Pinpoint the cell where the given text exists, returning its [x, y] midpoint coordinate. 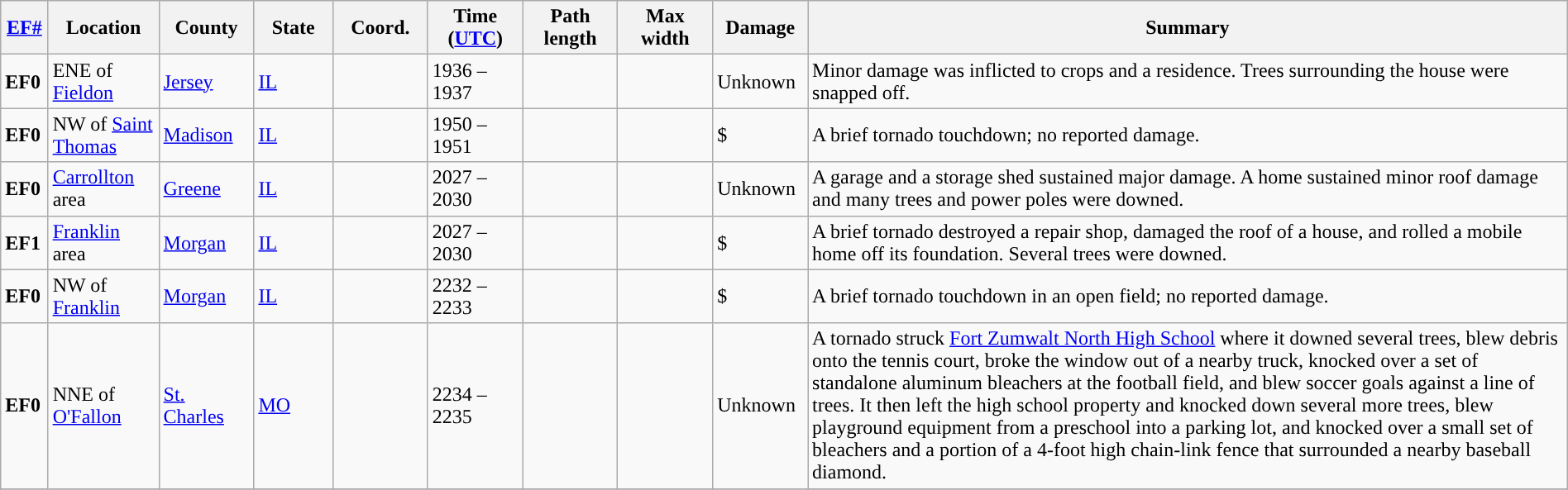
1950 – 1951 [475, 136]
NW of Franklin [103, 296]
ENE of Fieldon [103, 81]
St. Charles [207, 406]
A brief tornado destroyed a repair shop, damaged the roof of a house, and rolled a mobile home off its foundation. Several trees were downed. [1188, 243]
A brief tornado touchdown; no reported damage. [1188, 136]
MO [294, 406]
EF1 [25, 243]
Location [103, 28]
Path length [571, 28]
Jersey [207, 81]
Coord. [380, 28]
Madison [207, 136]
Greene [207, 188]
Minor damage was inflicted to crops and a residence. Trees surrounding the house were snapped off. [1188, 81]
Summary [1188, 28]
NW of Saint Thomas [103, 136]
2232 – 2233 [475, 296]
County [207, 28]
1936 – 1937 [475, 81]
A brief tornado touchdown in an open field; no reported damage. [1188, 296]
EF# [25, 28]
State [294, 28]
NNE of O'Fallon [103, 406]
Franklin area [103, 243]
Carrollton area [103, 188]
Max width [665, 28]
Damage [761, 28]
Time (UTC) [475, 28]
A garage and a storage shed sustained major damage. A home sustained minor roof damage and many trees and power poles were downed. [1188, 188]
2234 – 2235 [475, 406]
